Determine the (x, y) coordinate at the center of the cell enclosing the given text.  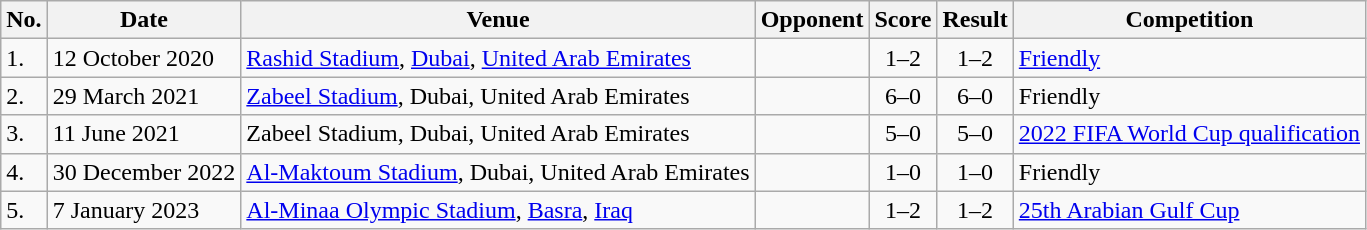
Rashid Stadium, Dubai, United Arab Emirates (498, 58)
4. (24, 172)
Date (144, 20)
11 June 2021 (144, 134)
No. (24, 20)
Competition (1189, 20)
7 January 2023 (144, 210)
Al-Maktoum Stadium, Dubai, United Arab Emirates (498, 172)
29 March 2021 (144, 96)
Opponent (812, 20)
5. (24, 210)
Al-Minaa Olympic Stadium, Basra, Iraq (498, 210)
2. (24, 96)
12 October 2020 (144, 58)
Result (975, 20)
3. (24, 134)
30 December 2022 (144, 172)
1. (24, 58)
25th Arabian Gulf Cup (1189, 210)
Venue (498, 20)
2022 FIFA World Cup qualification (1189, 134)
Score (903, 20)
